Search for the cell housing the specified text and yield its (X, Y) center coordinate. 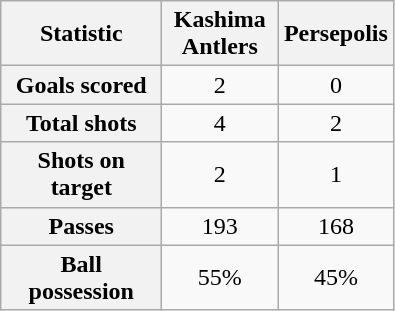
Passes (82, 226)
1 (336, 174)
55% (220, 278)
Kashima Antlers (220, 34)
168 (336, 226)
Statistic (82, 34)
4 (220, 123)
Persepolis (336, 34)
Total shots (82, 123)
Shots on target (82, 174)
0 (336, 85)
Goals scored (82, 85)
193 (220, 226)
45% (336, 278)
Ball possession (82, 278)
